Extract the [X, Y] coordinate from the center of the cell holding the provided text.  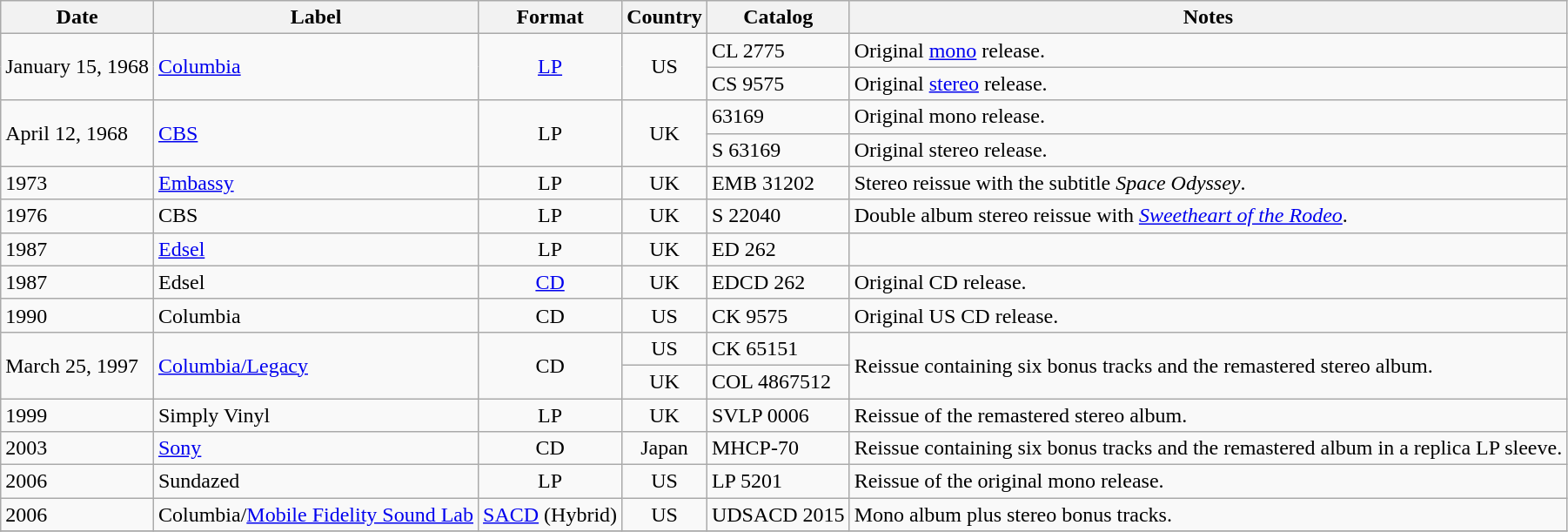
SVLP 0006 [778, 415]
LP 5201 [778, 481]
Japan [665, 448]
Columbia/Mobile Fidelity Sound Lab [315, 515]
March 25, 1997 [77, 365]
Country [665, 17]
January 15, 1968 [77, 67]
Embassy [315, 183]
1973 [77, 183]
EDCD 262 [778, 282]
CL 2775 [778, 51]
Catalog [778, 17]
ED 262 [778, 249]
1990 [77, 315]
Date [77, 17]
SACD (Hybrid) [550, 515]
April 12, 1968 [77, 133]
CK 9575 [778, 315]
Original US CD release. [1208, 315]
Reissue containing six bonus tracks and the remastered stereo album. [1208, 365]
CK 65151 [778, 348]
Columbia/Legacy [315, 365]
CS 9575 [778, 84]
EMB 31202 [778, 183]
Notes [1208, 17]
S 22040 [778, 216]
Original CD release. [1208, 282]
Double album stereo reissue with Sweetheart of the Rodeo. [1208, 216]
2003 [77, 448]
Reissue of the remastered stereo album. [1208, 415]
Sundazed [315, 481]
Stereo reissue with the subtitle Space Odyssey. [1208, 183]
Label [315, 17]
1976 [77, 216]
Reissue containing six bonus tracks and the remastered album in a replica LP sleeve. [1208, 448]
S 63169 [778, 150]
Sony [315, 448]
COL 4867512 [778, 381]
Simply Vinyl [315, 415]
1999 [77, 415]
63169 [778, 117]
Reissue of the original mono release. [1208, 481]
Format [550, 17]
Mono album plus stereo bonus tracks. [1208, 515]
MHCP-70 [778, 448]
UDSACD 2015 [778, 515]
